Scan for the cell matching the given text and deliver its (x, y) coordinate at center. 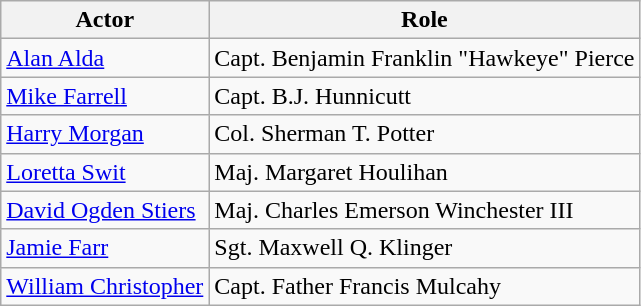
Capt. B.J. Hunnicutt (424, 96)
Jamie Farr (105, 248)
Mike Farrell (105, 96)
Col. Sherman T. Potter (424, 134)
Actor (105, 20)
Sgt. Maxwell Q. Klinger (424, 248)
Loretta Swit (105, 172)
William Christopher (105, 286)
David Ogden Stiers (105, 210)
Capt. Benjamin Franklin "Hawkeye" Pierce (424, 58)
Maj. Charles Emerson Winchester III (424, 210)
Role (424, 20)
Harry Morgan (105, 134)
Capt. Father Francis Mulcahy (424, 286)
Maj. Margaret Houlihan (424, 172)
Alan Alda (105, 58)
